From the cell containing the given text, extract its center point as [X, Y] coordinate. 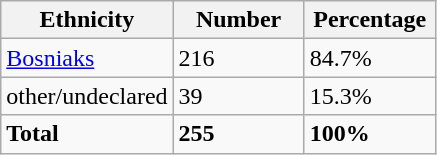
other/undeclared [87, 96]
84.7% [370, 58]
15.3% [370, 96]
216 [238, 58]
Bosniaks [87, 58]
Total [87, 134]
39 [238, 96]
255 [238, 134]
Ethnicity [87, 20]
Percentage [370, 20]
100% [370, 134]
Number [238, 20]
